Output the (x, y) coordinate of the center of the cell containing the given text.  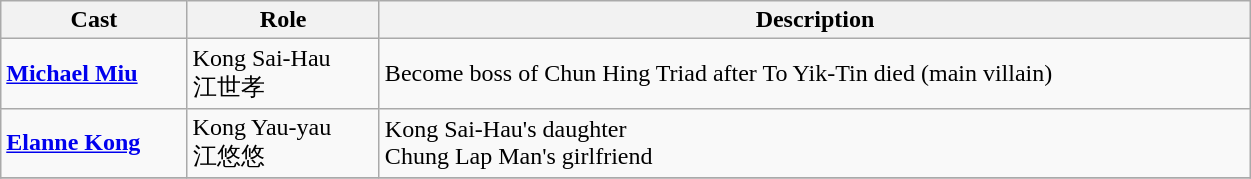
Kong Sai-Hau江世孝 (283, 74)
Cast (94, 20)
Michael Miu (94, 74)
Description (814, 20)
Kong Yau-yau江悠悠 (283, 143)
Become boss of Chun Hing Triad after To Yik-Tin died (main villain) (814, 74)
Elanne Kong (94, 143)
Role (283, 20)
Kong Sai-Hau's daughter Chung Lap Man's girlfriend (814, 143)
